Search for the cell housing the specified text and yield its (X, Y) center coordinate. 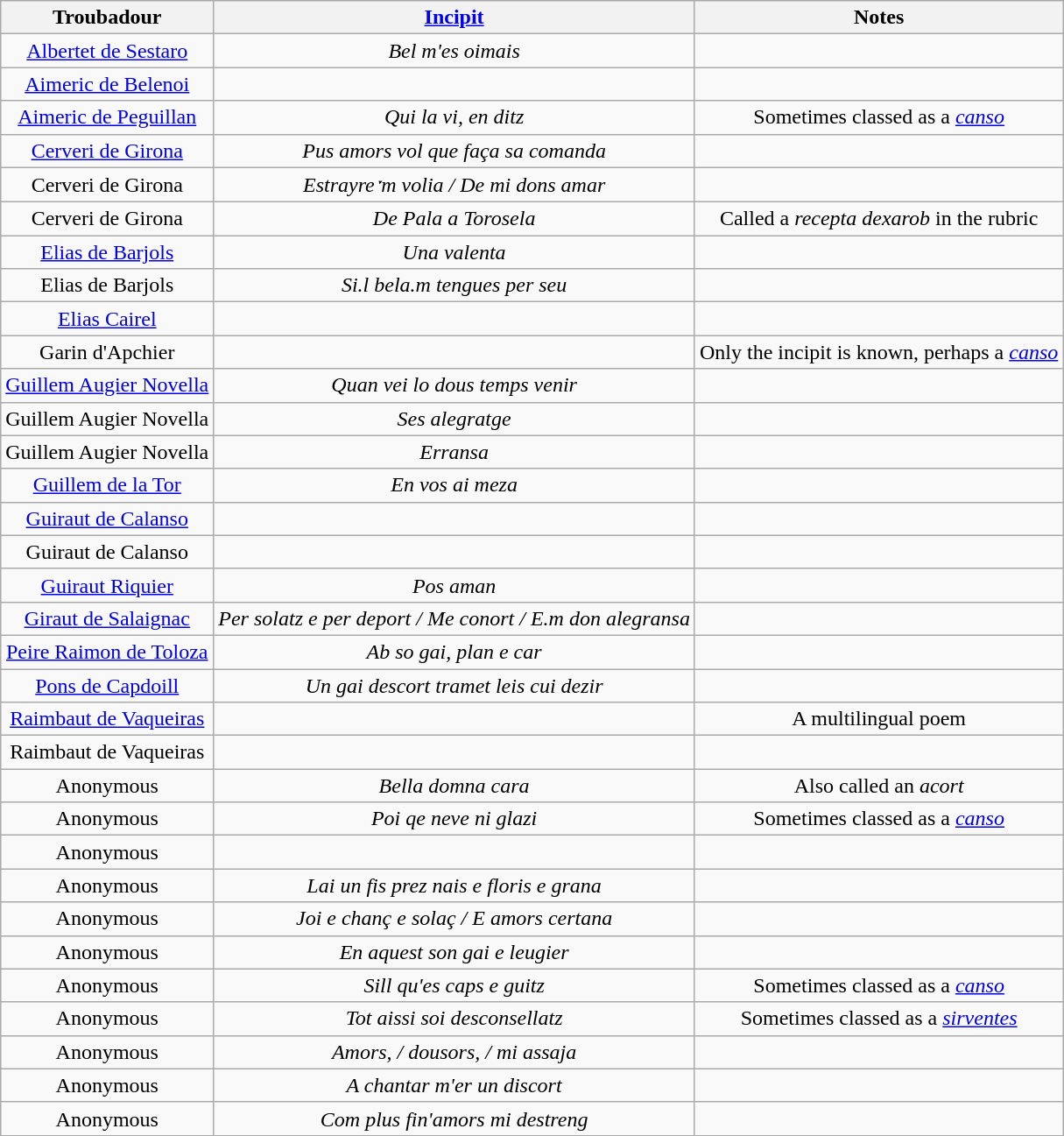
Elias Cairel (107, 319)
Giraut de Salaignac (107, 618)
Ses alegratge (454, 419)
Estrayreˑm volia / De mi dons amar (454, 185)
Pos aman (454, 585)
Troubadour (107, 18)
Called a recepta dexarob in the rubric (878, 219)
De Pala a Torosela (454, 219)
Guillem de la Tor (107, 485)
Com plus fin'amors mi destreng (454, 1118)
A multilingual poem (878, 719)
Lai un fis prez nais e floris e grana (454, 886)
Guiraut Riquier (107, 585)
Qui la vi, en ditz (454, 117)
Ab so gai, plan e car (454, 652)
Bella domna cara (454, 786)
Tot aissi soi desconsellatz (454, 1019)
Albertet de Sestaro (107, 51)
Poi qe neve ni glazi (454, 819)
A chantar m'er un discort (454, 1085)
Una valenta (454, 252)
Notes (878, 18)
Also called an acort (878, 786)
Sometimes classed as a sirventes (878, 1019)
Joi e chanç e solaç / E amors certana (454, 919)
Bel m'es oimais (454, 51)
Only the incipit is known, perhaps a canso (878, 352)
Pus amors vol que faça sa comanda (454, 151)
Un gai descort tramet leis cui dezir (454, 686)
Pons de Capdoill (107, 686)
Garin d'Apchier (107, 352)
En vos ai meza (454, 485)
Erransa (454, 452)
Per solatz e per deport / Me conort / E.m don alegransa (454, 618)
En aquest son gai e leugier (454, 952)
Quan vei lo dous temps venir (454, 385)
Si.l bela.m tengues per seu (454, 286)
Incipit (454, 18)
Sill qu'es caps e guitz (454, 985)
Aimeric de Belenoi (107, 84)
Peire Raimon de Toloza (107, 652)
Aimeric de Peguillan (107, 117)
Amors, / dousors, / mi assaja (454, 1052)
